Identify which cell holds the provided text, then report its (X, Y) central coordinate. 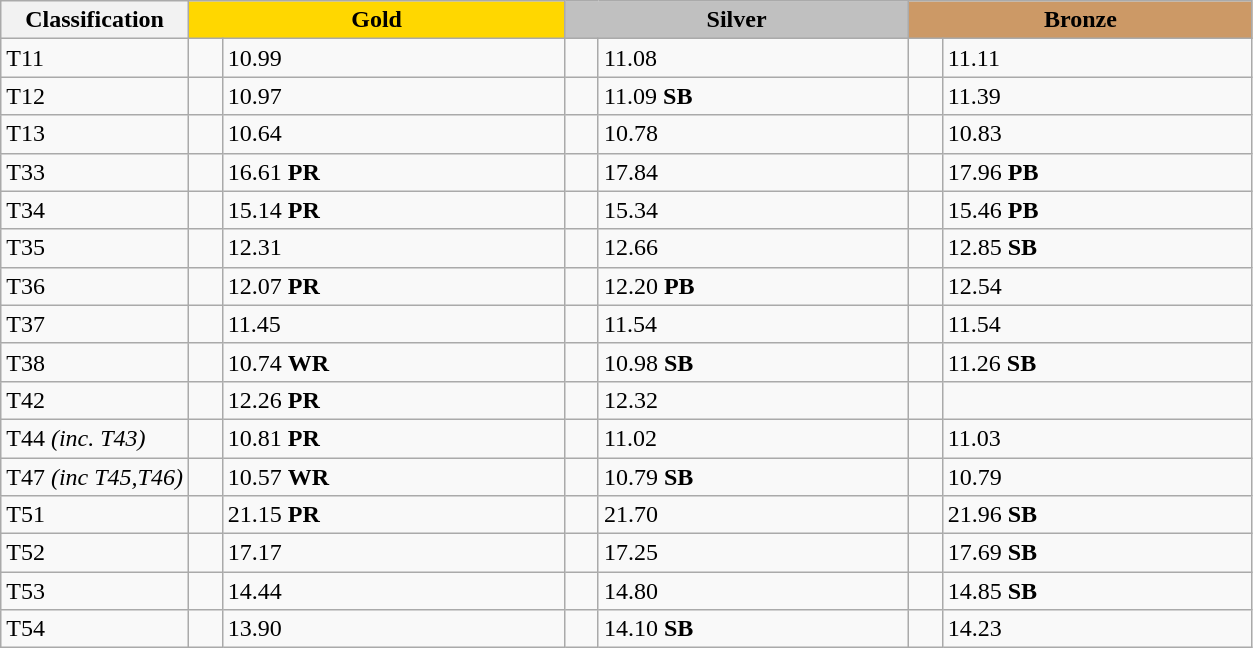
11.03 (1097, 438)
T33 (95, 172)
17.96 PB (1097, 172)
Gold (376, 20)
10.98 SB (753, 362)
11.08 (753, 58)
12.54 (1097, 286)
10.57 WR (394, 477)
T36 (95, 286)
12.07 PR (394, 286)
10.83 (1097, 134)
12.32 (753, 400)
Silver (737, 20)
17.69 SB (1097, 553)
T11 (95, 58)
14.80 (753, 591)
11.39 (1097, 96)
12.26 PR (394, 400)
10.74 WR (394, 362)
12.20 PB (753, 286)
15.46 PB (1097, 210)
10.81 PR (394, 438)
12.85 SB (1097, 248)
12.31 (394, 248)
10.78 (753, 134)
T34 (95, 210)
12.66 (753, 248)
14.10 SB (753, 629)
11.45 (394, 324)
14.44 (394, 591)
T42 (95, 400)
T54 (95, 629)
T53 (95, 591)
14.23 (1097, 629)
T37 (95, 324)
Classification (95, 20)
T51 (95, 515)
T35 (95, 248)
21.70 (753, 515)
13.90 (394, 629)
T38 (95, 362)
14.85 SB (1097, 591)
15.14 PR (394, 210)
21.96 SB (1097, 515)
T52 (95, 553)
17.25 (753, 553)
16.61 PR (394, 172)
10.79 SB (753, 477)
11.02 (753, 438)
T44 (inc. T43) (95, 438)
T13 (95, 134)
11.26 SB (1097, 362)
11.11 (1097, 58)
Bronze (1080, 20)
10.99 (394, 58)
21.15 PR (394, 515)
11.09 SB (753, 96)
T47 (inc T45,T46) (95, 477)
T12 (95, 96)
10.79 (1097, 477)
10.64 (394, 134)
17.17 (394, 553)
10.97 (394, 96)
17.84 (753, 172)
15.34 (753, 210)
